Extract the [x, y] coordinate from the center of the cell holding the provided text.  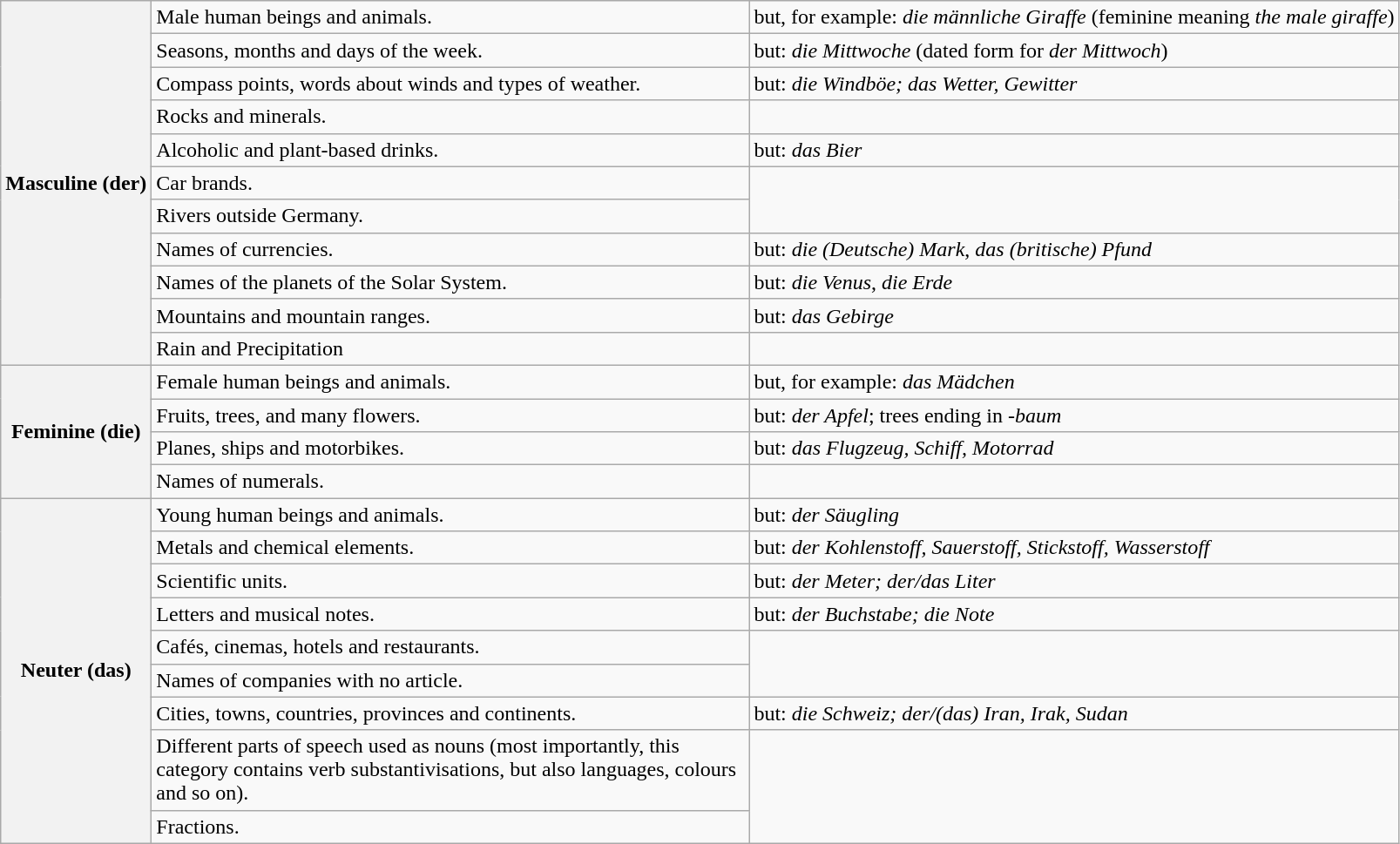
Fractions. [450, 827]
but: die (Deutsche) Mark, das (britische) Pfund [1074, 249]
Male human beings and animals. [450, 17]
Letters and musical notes. [450, 614]
Mountains and mountain ranges. [450, 315]
but: die Venus, die Erde [1074, 282]
but: die Mittwoche (dated form for der Mittwoch) [1074, 51]
Feminine (die) [77, 431]
but, for example: das Mädchen [1074, 381]
Female human beings and animals. [450, 381]
but: das Bier [1074, 150]
Names of companies with no article. [450, 680]
Planes, ships and motorbikes. [450, 449]
Metals and chemical elements. [450, 548]
Names of currencies. [450, 249]
Cities, towns, countries, provinces and continents. [450, 713]
Names of numerals. [450, 482]
but: die Windböe; das Wetter, Gewitter [1074, 84]
but: der Kohlenstoff, Sauerstoff, Stickstoff, Wasserstoff [1074, 548]
Masculine (der) [77, 183]
Rain and Precipitation [450, 348]
Neuter (das) [77, 671]
Alcoholic and plant-based drinks. [450, 150]
Seasons, months and days of the week. [450, 51]
Scientific units. [450, 581]
but: das Gebirge [1074, 315]
Names of the planets of the Solar System. [450, 282]
but: das Flugzeug, Schiff, Motorrad [1074, 449]
but: die Schweiz; der/(das) Iran, Irak, Sudan [1074, 713]
Young human beings and animals. [450, 515]
but, for example: die männliche Giraffe (feminine meaning the male giraffe) [1074, 17]
Cafés, cinemas, hotels and restaurants. [450, 647]
Rocks and minerals. [450, 117]
but: der Säugling [1074, 515]
Compass points, words about winds and types of weather. [450, 84]
but: der Meter; der/das Liter [1074, 581]
Different parts of speech used as nouns (most importantly, this category contains verb substantivisations, but also languages, colours and so on). [450, 770]
Rivers outside Germany. [450, 216]
Fruits, trees, and many flowers. [450, 415]
Car brands. [450, 183]
but: der Apfel; trees ending in -baum [1074, 415]
but: der Buchstabe; die Note [1074, 614]
